From the cell containing the given text, extract its center point as (X, Y) coordinate. 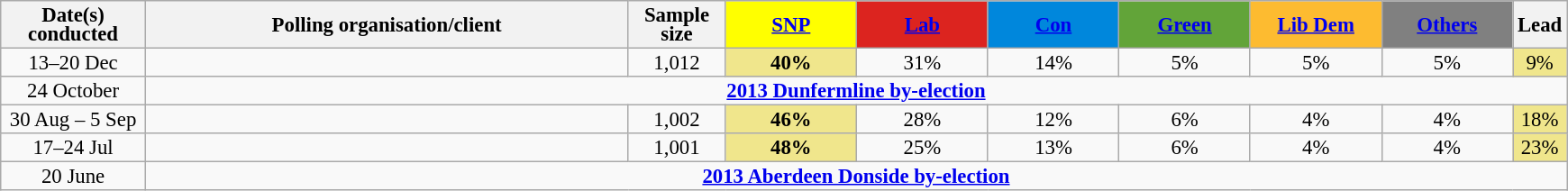
Lead (1540, 25)
18% (1540, 120)
14% (1053, 63)
31% (923, 63)
13% (1053, 148)
Green (1185, 25)
Others (1447, 25)
12% (1053, 120)
1,012 (677, 63)
48% (791, 148)
Con (1053, 25)
25% (923, 148)
30 Aug – 5 Sep (74, 120)
Date(s)conducted (74, 25)
28% (923, 120)
SNP (791, 25)
17–24 Jul (74, 148)
Lib Dem (1316, 25)
40% (791, 63)
24 October (74, 91)
9% (1540, 63)
2013 Dunfermline by-election (856, 91)
13–20 Dec (74, 63)
Sample size (677, 25)
1,001 (677, 148)
20 June (74, 177)
46% (791, 120)
Polling organisation/client (387, 25)
2013 Aberdeen Donside by-election (856, 177)
23% (1540, 148)
1,002 (677, 120)
Lab (923, 25)
